Detect which cell encompasses the target text, then output its [x, y] center coordinate. 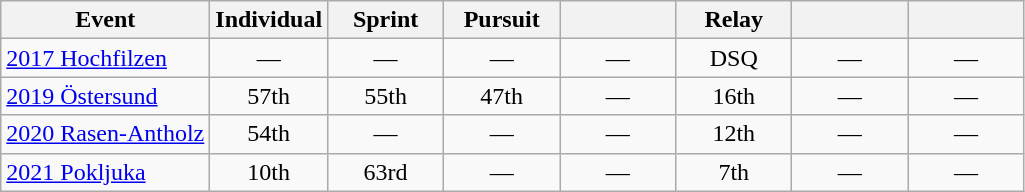
Sprint [386, 20]
Pursuit [502, 20]
54th [269, 134]
2021 Pokljuka [106, 172]
12th [734, 134]
2017 Hochfilzen [106, 58]
2019 Östersund [106, 96]
DSQ [734, 58]
Event [106, 20]
Relay [734, 20]
63rd [386, 172]
55th [386, 96]
7th [734, 172]
57th [269, 96]
47th [502, 96]
10th [269, 172]
Individual [269, 20]
2020 Rasen-Antholz [106, 134]
16th [734, 96]
